Detect which cell encompasses the target text, then output its [X, Y] center coordinate. 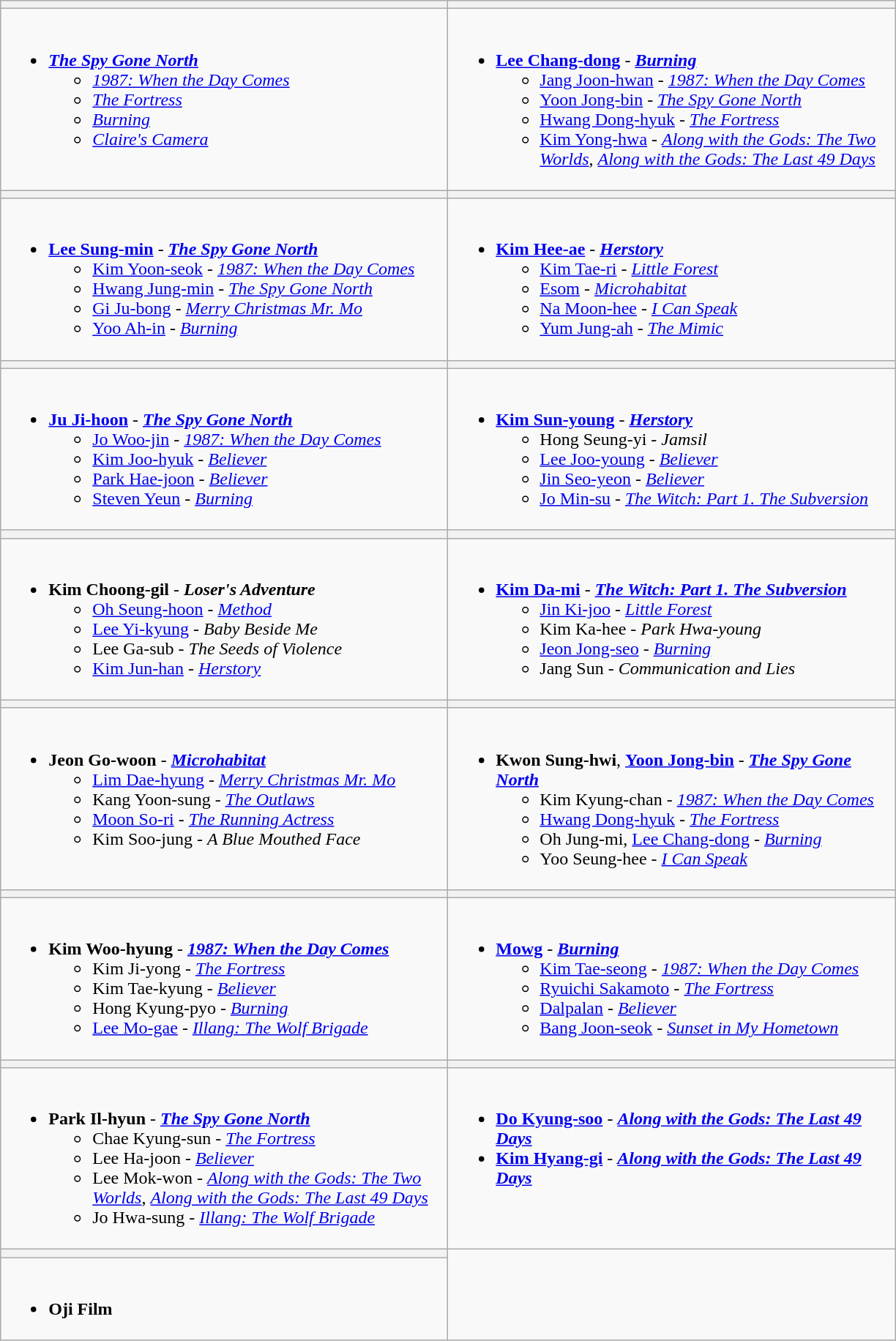
The Spy Gone North1987: When the Day ComesThe FortressBurningClaire's Camera [224, 100]
Do Kyung-soo - Along with the Gods: The Last 49 DaysKim Hyang-gi - Along with the Gods: The Last 49 Days [672, 1159]
Oji Film [224, 1299]
Kim Sun-young - HerstoryHong Seung-yi - JamsilLee Joo-young - BelieverJin Seo-yeon - BelieverJo Min-su - The Witch: Part 1. The Subversion [672, 449]
Mowg - BurningKim Tae-seong - 1987: When the Day ComesRyuichi Sakamoto - The FortressDalpalan - BelieverBang Joon-seok - Sunset in My Hometown [672, 978]
Kim Choong-gil - Loser's AdventureOh Seung-hoon - MethodLee Yi-kyung - Baby Beside MeLee Ga-sub - The Seeds of ViolenceKim Jun-han - Herstory [224, 619]
Kim Hee-ae - HerstoryKim Tae-ri - Little ForestEsom - MicrohabitatNa Moon-hee - I Can SpeakYum Jung-ah - The Mimic [672, 280]
Ju Ji-hoon - The Spy Gone NorthJo Woo-jin - 1987: When the Day ComesKim Joo-hyuk - BelieverPark Hae-joon - BelieverSteven Yeun - Burning [224, 449]
